Capture the cell that displays the provided text and extract its (x, y) central coordinate. 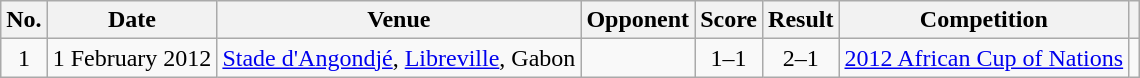
Score (729, 20)
1–1 (729, 58)
Date (132, 20)
Venue (399, 20)
Competition (984, 20)
2–1 (801, 58)
Stade d'Angondjé, Libreville, Gabon (399, 58)
Opponent (638, 20)
No. (24, 20)
1 (24, 58)
2012 African Cup of Nations (984, 58)
1 February 2012 (132, 58)
Result (801, 20)
